Find where the given text appears and provide that cell's center as [x, y] coordinate. 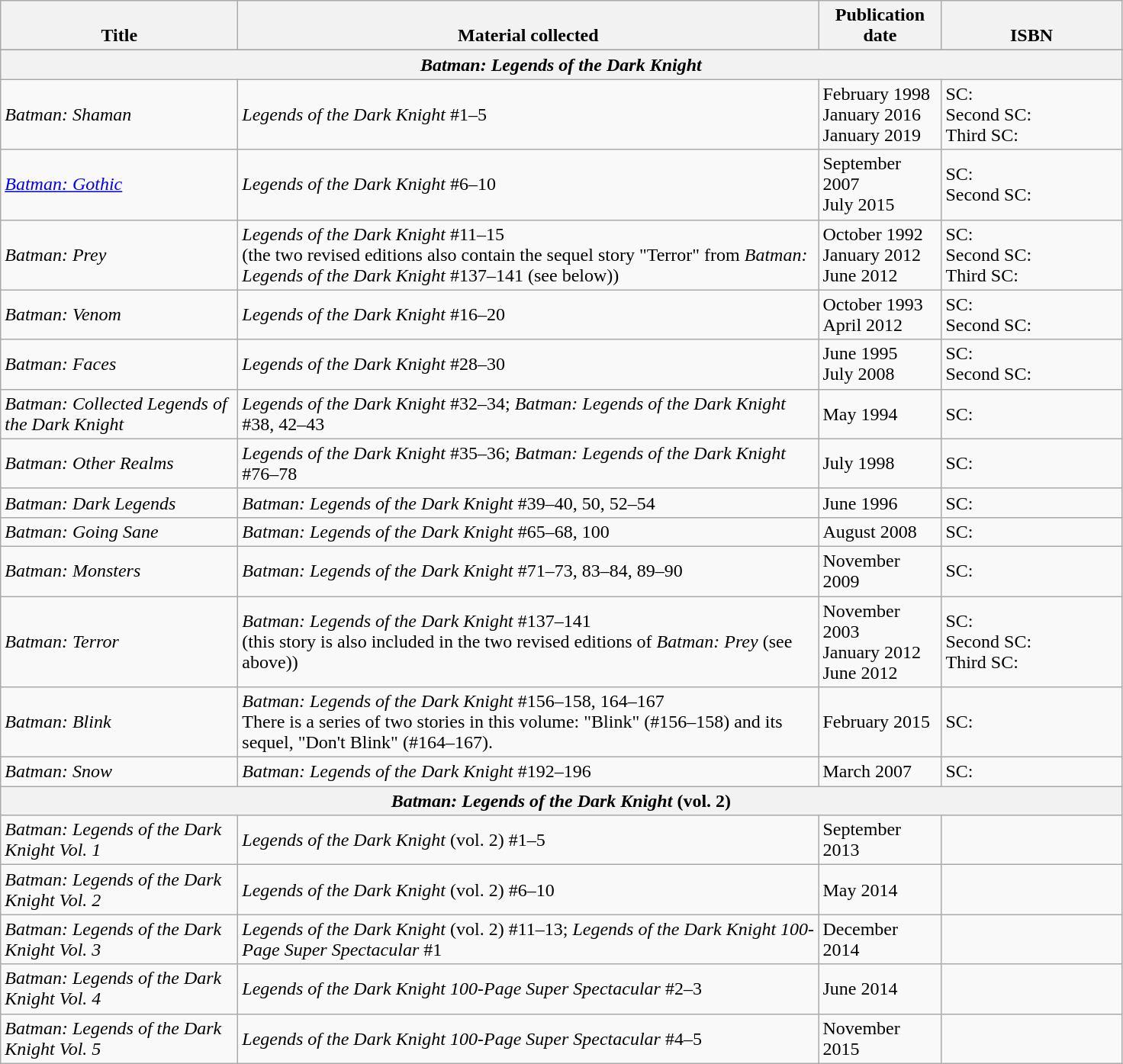
Batman: Snow [119, 772]
Legends of the Dark Knight #1–5 [528, 114]
September 2007July 2015 [880, 185]
October 1993April 2012 [880, 314]
Legends of the Dark Knight #16–20 [528, 314]
June 1995July 2008 [880, 365]
Legends of the Dark Knight 100-Page Super Spectacular #4–5 [528, 1039]
Batman: Other Realms [119, 464]
Batman: Legends of the Dark Knight Vol. 4 [119, 988]
Legends of the Dark Knight (vol. 2) #1–5 [528, 841]
May 1994 [880, 413]
Batman: Going Sane [119, 532]
Material collected [528, 26]
ISBN [1031, 26]
December 2014 [880, 940]
Legends of the Dark Knight #6–10 [528, 185]
Batman: Legends of the Dark Knight Vol. 1 [119, 841]
Batman: Collected Legends of the Dark Knight [119, 413]
Batman: Shaman [119, 114]
Publication date [880, 26]
Legends of the Dark Knight #28–30 [528, 365]
February 1998January 2016 January 2019 [880, 114]
July 1998 [880, 464]
Legends of the Dark Knight (vol. 2) #11–13; Legends of the Dark Knight 100-Page Super Spectacular #1 [528, 940]
Batman: Legends of the Dark Knight Vol. 5 [119, 1039]
Legends of the Dark Knight 100-Page Super Spectacular #2–3 [528, 988]
Batman: Gothic [119, 185]
May 2014 [880, 889]
Legends of the Dark Knight (vol. 2) #6–10 [528, 889]
February 2015 [880, 722]
Batman: Legends of the Dark Knight #71–73, 83–84, 89–90 [528, 571]
November 2003January 2012 June 2012 [880, 642]
Batman: Legends of the Dark Knight Vol. 3 [119, 940]
June 2014 [880, 988]
Batman: Legends of the Dark Knight Vol. 2 [119, 889]
Batman: Blink [119, 722]
Batman: Faces [119, 365]
November 2015 [880, 1039]
Legends of the Dark Knight #35–36; Batman: Legends of the Dark Knight #76–78 [528, 464]
September 2013 [880, 841]
August 2008 [880, 532]
Batman: Venom [119, 314]
Batman: Legends of the Dark Knight #192–196 [528, 772]
Batman: Monsters [119, 571]
October 1992January 2012 June 2012 [880, 255]
November 2009 [880, 571]
Title [119, 26]
Batman: Legends of the Dark Knight (vol. 2) [561, 801]
Batman: Prey [119, 255]
Legends of the Dark Knight #32–34; Batman: Legends of the Dark Knight #38, 42–43 [528, 413]
Batman: Legends of the Dark Knight [561, 65]
Batman: Legends of the Dark Knight #137–141(this story is also included in the two revised editions of Batman: Prey (see above)) [528, 642]
Batman: Terror [119, 642]
Batman: Legends of the Dark Knight #65–68, 100 [528, 532]
June 1996 [880, 503]
March 2007 [880, 772]
Batman: Legends of the Dark Knight #39–40, 50, 52–54 [528, 503]
Batman: Dark Legends [119, 503]
